From the cell containing the given text, extract its center point as (x, y) coordinate. 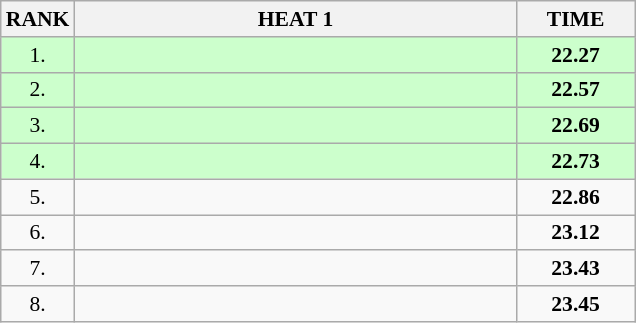
6. (38, 233)
22.57 (576, 90)
4. (38, 162)
22.69 (576, 126)
8. (38, 304)
3. (38, 126)
23.43 (576, 269)
2. (38, 90)
23.45 (576, 304)
5. (38, 197)
22.73 (576, 162)
22.27 (576, 55)
RANK (38, 19)
TIME (576, 19)
HEAT 1 (295, 19)
22.86 (576, 197)
1. (38, 55)
23.12 (576, 233)
7. (38, 269)
